Return the [X, Y] coordinate for the center point of the cell that contains the specified text.  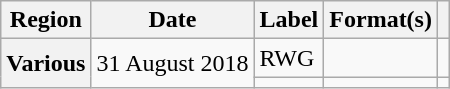
31 August 2018 [172, 64]
Format(s) [381, 20]
Region [46, 20]
Date [172, 20]
Label [289, 20]
Various [46, 64]
RWG [289, 58]
